Search for the cell housing the specified text and yield its (X, Y) center coordinate. 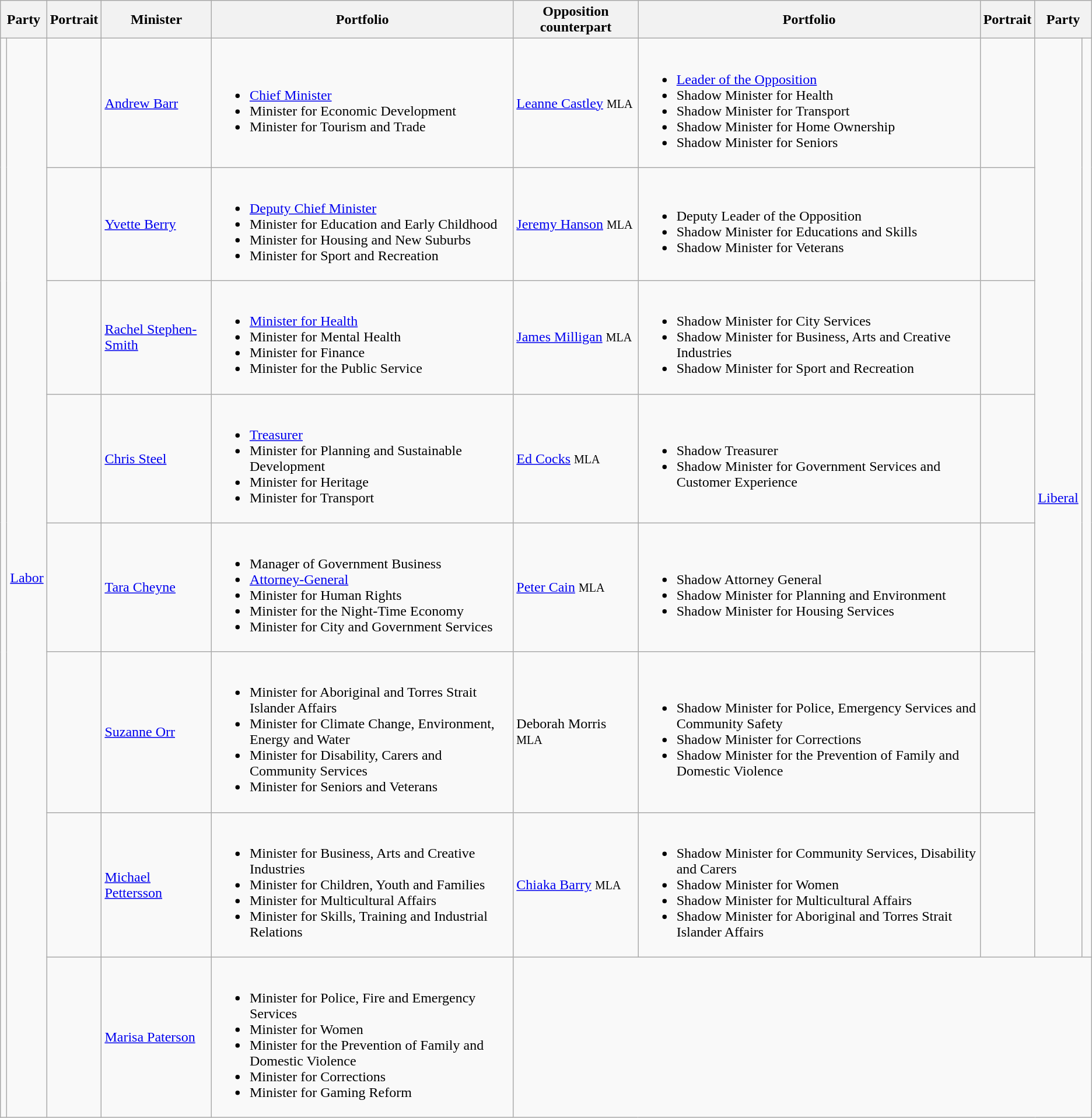
Marisa Paterson (156, 1037)
Andrew Barr (156, 103)
Tara Cheyne (156, 587)
Minister (156, 20)
Manager of Government BusinessAttorney-GeneralMinister for Human RightsMinister for the Night-Time EconomyMinister for City and Government Services (362, 587)
James Milligan MLA (576, 337)
Suzanne Orr (156, 732)
Ed Cocks MLA (576, 459)
Chief MinisterMinister for Economic DevelopmentMinister for Tourism and Trade (362, 103)
Peter Cain MLA (576, 587)
Michael Pettersson (156, 885)
Deputy Chief MinisterMinister for Education and Early ChildhoodMinister for Housing and New SuburbsMinister for Sport and Recreation (362, 224)
Deputy Leader of the OppositionShadow Minister for Educations and SkillsShadow Minister for Veterans (809, 224)
Leader of the OppositionShadow Minister for HealthShadow Minister for TransportShadow Minister for Home OwnershipShadow Minister for Seniors (809, 103)
Shadow TreasurerShadow Minister for Government Services and Customer Experience (809, 459)
Rachel Stephen-Smith (156, 337)
Chiaka Barry MLA (576, 885)
Chris Steel (156, 459)
TreasurerMinister for Planning and Sustainable DevelopmentMinister for HeritageMinister for Transport (362, 459)
Deborah Morris MLA (576, 732)
Labor (27, 578)
Leanne Castley MLA (576, 103)
Minister for HealthMinister for Mental HealthMinister for FinanceMinister for the Public Service (362, 337)
Jeremy Hanson MLA (576, 224)
Shadow Minister for City ServicesShadow Minister for Business, Arts and Creative IndustriesShadow Minister for Sport and Recreation (809, 337)
Shadow Attorney GeneralShadow Minister for Planning and EnvironmentShadow Minister for Housing Services (809, 587)
Opposition counterpart (576, 20)
Liberal (1058, 498)
Yvette Berry (156, 224)
